Determine the (X, Y) coordinate at the center of the cell enclosing the given text.  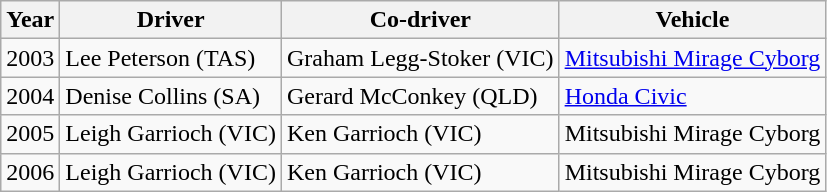
Year (30, 20)
2006 (30, 172)
2003 (30, 58)
2004 (30, 96)
Vehicle (692, 20)
Honda Civic (692, 96)
Lee Peterson (TAS) (171, 58)
Driver (171, 20)
Denise Collins (SA) (171, 96)
Graham Legg-Stoker (VIC) (420, 58)
Co-driver (420, 20)
2005 (30, 134)
Gerard McConkey (QLD) (420, 96)
